Provide the (X, Y) coordinate of the cell's center where the given text is located.  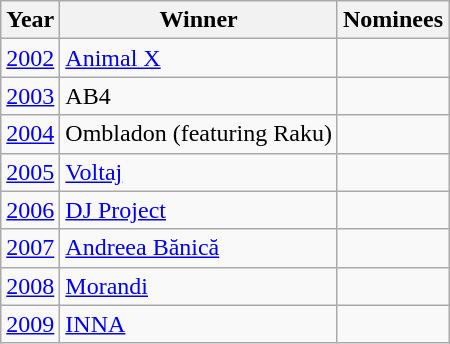
2004 (30, 134)
2003 (30, 96)
2008 (30, 286)
Animal X (199, 58)
2006 (30, 210)
Nominees (392, 20)
Voltaj (199, 172)
Morandi (199, 286)
Year (30, 20)
2007 (30, 248)
2005 (30, 172)
DJ Project (199, 210)
Ombladon (featuring Raku) (199, 134)
AB4 (199, 96)
INNA (199, 324)
2002 (30, 58)
Winner (199, 20)
Andreea Bănică (199, 248)
2009 (30, 324)
